Detect which cell encompasses the target text, then output its (x, y) center coordinate. 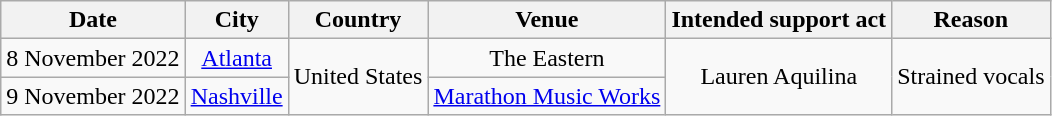
City (236, 20)
Country (358, 20)
Strained vocals (971, 77)
The Eastern (547, 58)
Nashville (236, 96)
Date (93, 20)
9 November 2022 (93, 96)
Lauren Aquilina (779, 77)
8 November 2022 (93, 58)
Venue (547, 20)
United States (358, 77)
Reason (971, 20)
Marathon Music Works (547, 96)
Atlanta (236, 58)
Intended support act (779, 20)
